Return the [x, y] coordinate for the center point of the cell that contains the specified text.  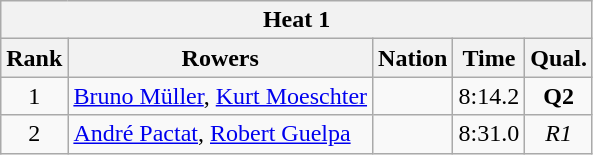
Q2 [559, 96]
Heat 1 [297, 20]
8:31.0 [489, 134]
2 [34, 134]
Rank [34, 58]
1 [34, 96]
8:14.2 [489, 96]
Nation [413, 58]
Rowers [220, 58]
Bruno Müller, Kurt Moeschter [220, 96]
Qual. [559, 58]
André Pactat, Robert Guelpa [220, 134]
R1 [559, 134]
Time [489, 58]
